Return (x, y) of the center of cell containing provided text 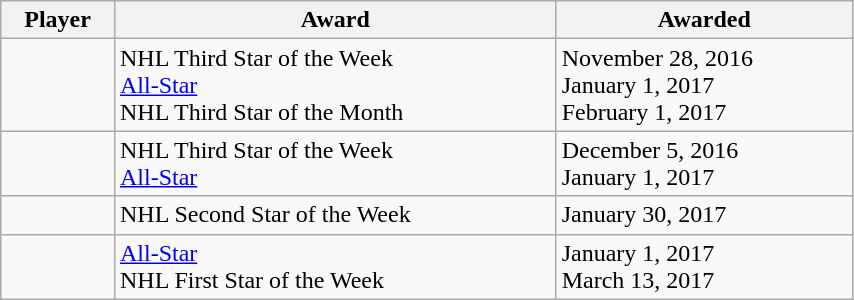
December 5, 2016January 1, 2017 (704, 164)
January 1, 2017March 13, 2017 (704, 266)
Player (58, 20)
January 30, 2017 (704, 215)
NHL Third Star of the WeekAll-Star (335, 164)
Award (335, 20)
November 28, 2016January 1, 2017February 1, 2017 (704, 85)
Awarded (704, 20)
All-StarNHL First Star of the Week (335, 266)
NHL Third Star of the WeekAll-StarNHL Third Star of the Month (335, 85)
NHL Second Star of the Week (335, 215)
